Locate the cell with the specified text and output its (X, Y) center coordinate. 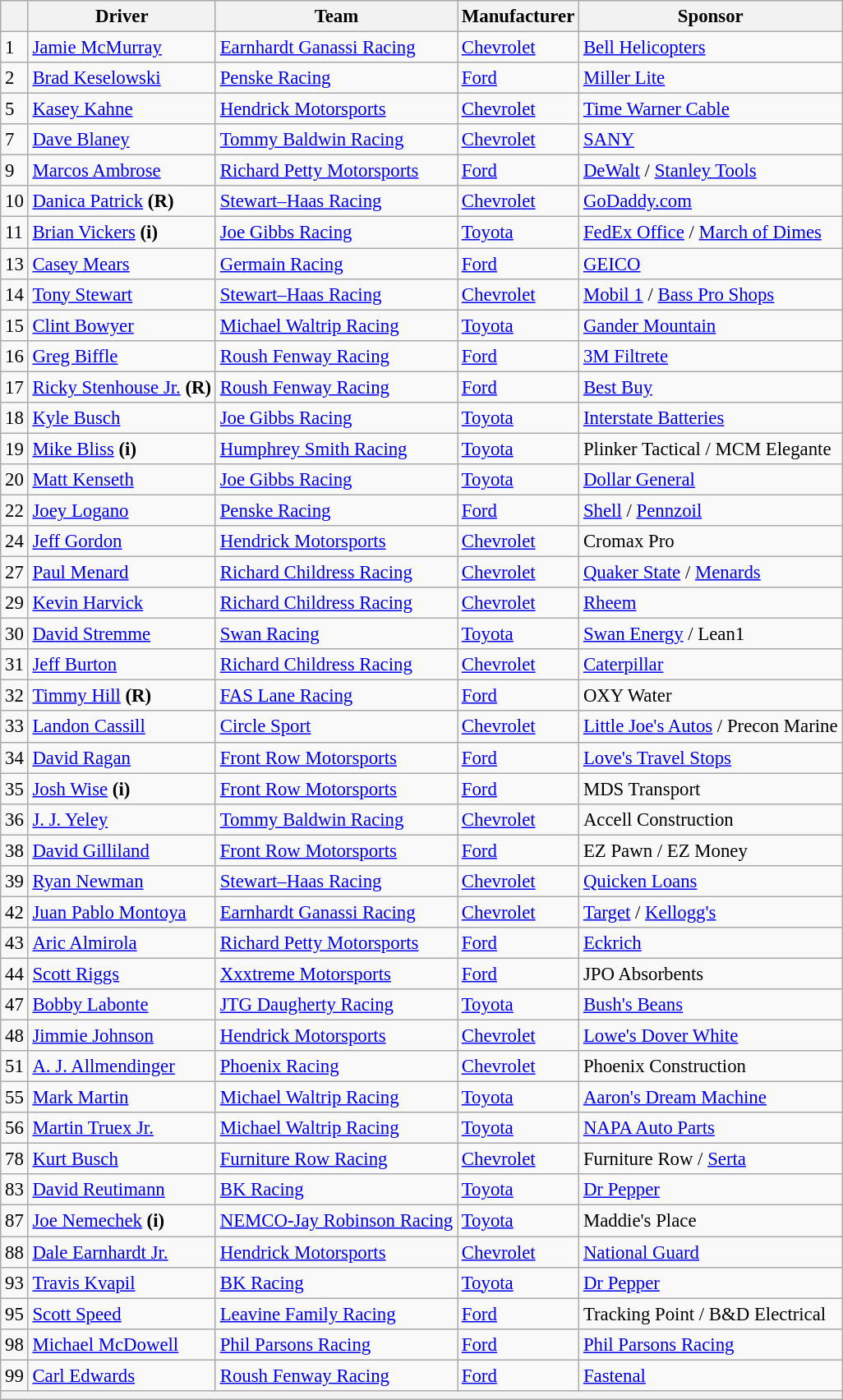
Landon Cassill (122, 727)
Scott Speed (122, 1314)
Bush's Beans (711, 1005)
Jamie McMurray (122, 48)
7 (15, 140)
Mobil 1 / Bass Pro Shops (711, 294)
Team (336, 16)
36 (15, 819)
Ryan Newman (122, 882)
David Ragan (122, 758)
Carl Edwards (122, 1375)
43 (15, 943)
Dale Earnhardt Jr. (122, 1252)
Joe Nemechek (i) (122, 1221)
9 (15, 171)
Bell Helicopters (711, 48)
Gander Mountain (711, 325)
32 (15, 696)
15 (15, 325)
Josh Wise (i) (122, 789)
55 (15, 1098)
Aaron's Dream Machine (711, 1098)
Accell Construction (711, 819)
Jeff Burton (122, 665)
Brian Vickers (i) (122, 233)
20 (15, 480)
13 (15, 264)
5 (15, 109)
Phoenix Racing (336, 1066)
18 (15, 418)
Ricky Stenhouse Jr. (R) (122, 387)
99 (15, 1375)
Swan Energy / Lean1 (711, 634)
30 (15, 634)
Xxxtreme Motorsports (336, 974)
Miller Lite (711, 78)
Target / Kellogg's (711, 912)
27 (15, 573)
95 (15, 1314)
Sponsor (711, 16)
Tony Stewart (122, 294)
Rheem (711, 603)
Caterpillar (711, 665)
16 (15, 356)
44 (15, 974)
87 (15, 1221)
19 (15, 449)
Clint Bowyer (122, 325)
NEMCO-Jay Robinson Racing (336, 1221)
Greg Biffle (122, 356)
Kurt Busch (122, 1159)
NAPA Auto Parts (711, 1128)
11 (15, 233)
Joey Logano (122, 510)
Little Joe's Autos / Precon Marine (711, 727)
48 (15, 1036)
JTG Daugherty Racing (336, 1005)
17 (15, 387)
Travis Kvapil (122, 1283)
10 (15, 201)
Dave Blaney (122, 140)
Plinker Tactical / MCM Elegante (711, 449)
Timmy Hill (R) (122, 696)
MDS Transport (711, 789)
Leavine Family Racing (336, 1314)
Germain Racing (336, 264)
Kasey Kahne (122, 109)
Furniture Row Racing (336, 1159)
Matt Kenseth (122, 480)
David Reutimann (122, 1190)
Fastenal (711, 1375)
38 (15, 850)
Brad Keselowski (122, 78)
Furniture Row / Serta (711, 1159)
Kyle Busch (122, 418)
Interstate Batteries (711, 418)
34 (15, 758)
DeWalt / Stanley Tools (711, 171)
56 (15, 1128)
33 (15, 727)
Paul Menard (122, 573)
Cromax Pro (711, 541)
Aric Almirola (122, 943)
Quicken Loans (711, 882)
Bobby Labonte (122, 1005)
78 (15, 1159)
EZ Pawn / EZ Money (711, 850)
Marcos Ambrose (122, 171)
A. J. Allmendinger (122, 1066)
David Stremme (122, 634)
Quaker State / Menards (711, 573)
29 (15, 603)
Jeff Gordon (122, 541)
J. J. Yeley (122, 819)
Mark Martin (122, 1098)
Phoenix Construction (711, 1066)
FedEx Office / March of Dimes (711, 233)
14 (15, 294)
98 (15, 1344)
Circle Sport (336, 727)
OXY Water (711, 696)
Shell / Pennzoil (711, 510)
Scott Riggs (122, 974)
Driver (122, 16)
47 (15, 1005)
Casey Mears (122, 264)
Kevin Harvick (122, 603)
83 (15, 1190)
22 (15, 510)
David Gilliland (122, 850)
39 (15, 882)
93 (15, 1283)
Humphrey Smith Racing (336, 449)
Manufacturer (518, 16)
31 (15, 665)
Tracking Point / B&D Electrical (711, 1314)
51 (15, 1066)
FAS Lane Racing (336, 696)
Maddie's Place (711, 1221)
JPO Absorbents (711, 974)
Danica Patrick (R) (122, 201)
GoDaddy.com (711, 201)
Martin Truex Jr. (122, 1128)
Eckrich (711, 943)
SANY (711, 140)
Juan Pablo Montoya (122, 912)
Love's Travel Stops (711, 758)
Jimmie Johnson (122, 1036)
1 (15, 48)
Swan Racing (336, 634)
Best Buy (711, 387)
National Guard (711, 1252)
GEICO (711, 264)
2 (15, 78)
3M Filtrete (711, 356)
Dollar General (711, 480)
Time Warner Cable (711, 109)
Michael McDowell (122, 1344)
Lowe's Dover White (711, 1036)
24 (15, 541)
35 (15, 789)
42 (15, 912)
Mike Bliss (i) (122, 449)
88 (15, 1252)
